Determine the [X, Y] coordinate at the center of the cell enclosing the given text.  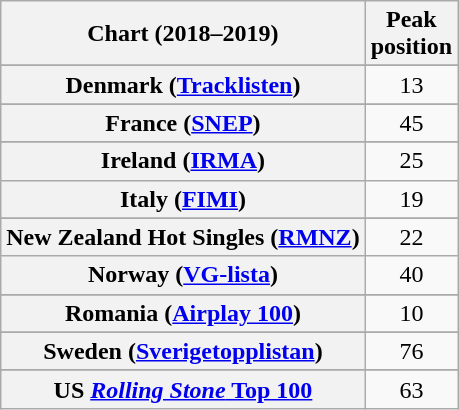
40 [411, 275]
Romania (Airplay 100) [183, 313]
45 [411, 123]
Chart (2018–2019) [183, 34]
10 [411, 313]
22 [411, 237]
Sweden (Sverigetopplistan) [183, 351]
France (SNEP) [183, 123]
13 [411, 85]
Peakposition [411, 34]
25 [411, 161]
Ireland (IRMA) [183, 161]
US Rolling Stone Top 100 [183, 389]
63 [411, 389]
19 [411, 199]
New Zealand Hot Singles (RMNZ) [183, 237]
76 [411, 351]
Norway (VG-lista) [183, 275]
Denmark (Tracklisten) [183, 85]
Italy (FIMI) [183, 199]
